Provide the (X, Y) coordinate of the cell's center where the given text is located.  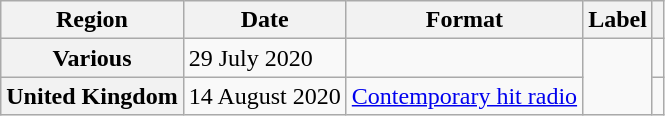
29 July 2020 (264, 58)
14 August 2020 (264, 96)
Contemporary hit radio (464, 96)
United Kingdom (92, 96)
Label (618, 20)
Various (92, 58)
Format (464, 20)
Date (264, 20)
Region (92, 20)
